Determine the [x, y] coordinate at the center of the cell enclosing the given text.  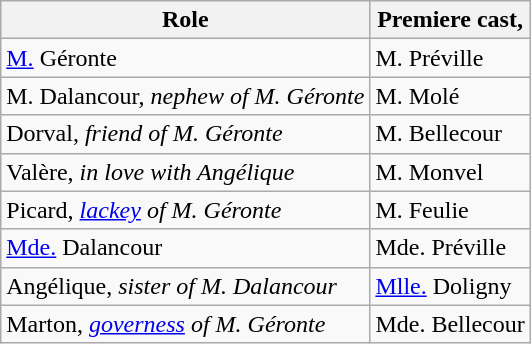
M. Préville [450, 58]
M. Molé [450, 96]
Angélique, sister of M. Dalancour [186, 286]
Role [186, 20]
Premiere cast, [450, 20]
Mde. Bellecour [450, 324]
M. Géronte [186, 58]
Picard, lackey of M. Géronte [186, 210]
M. Monvel [450, 172]
M. Feulie [450, 210]
Mlle. Doligny [450, 286]
Mde. Dalancour [186, 248]
Marton, governess of M. Géronte [186, 324]
Dorval, friend of M. Géronte [186, 134]
M. Bellecour [450, 134]
Mde. Préville [450, 248]
Valère, in love with Angélique [186, 172]
M. Dalancour, nephew of M. Géronte [186, 96]
